From the cell containing the given text, extract its center point as [X, Y] coordinate. 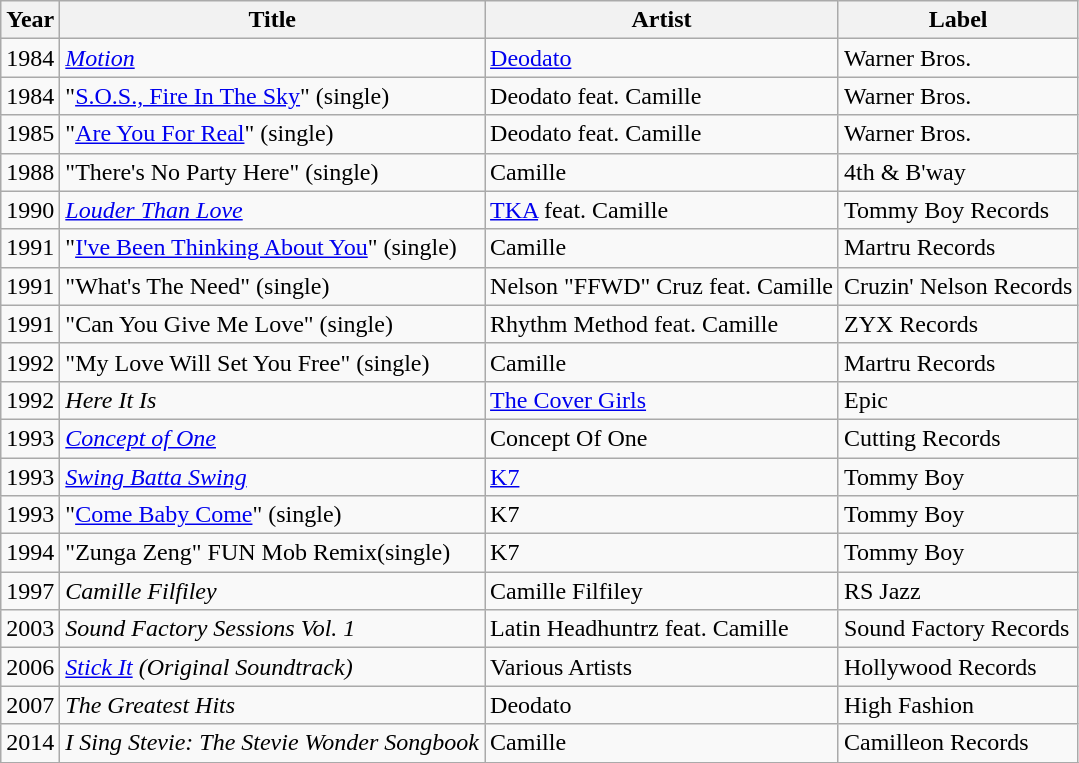
Latin Headhuntrz feat. Camille [662, 629]
I Sing Stevie: The Stevie Wonder Songbook [272, 743]
Tommy Boy Records [958, 210]
2003 [30, 629]
ZYX Records [958, 324]
Cutting Records [958, 438]
4th & B'way [958, 172]
High Fashion [958, 705]
1988 [30, 172]
TKA feat. Camille [662, 210]
The Cover Girls [662, 400]
Label [958, 20]
2006 [30, 667]
2014 [30, 743]
Cruzin' Nelson Records [958, 286]
Swing Batta Swing [272, 477]
1997 [30, 591]
"Zunga Zeng" FUN Mob Remix(single) [272, 553]
"Can You Give Me Love" (single) [272, 324]
"I've Been Thinking About You" (single) [272, 248]
Sound Factory Records [958, 629]
Hollywood Records [958, 667]
Nelson "FFWD" Cruz feat. Camille [662, 286]
Camilleon Records [958, 743]
Various Artists [662, 667]
Stick It (Original Soundtrack) [272, 667]
"What's The Need" (single) [272, 286]
Louder Than Love [272, 210]
RS Jazz [958, 591]
Rhythm Method feat. Camille [662, 324]
Title [272, 20]
Artist [662, 20]
Concept Of One [662, 438]
Here It Is [272, 400]
The Greatest Hits [272, 705]
1994 [30, 553]
Motion [272, 58]
"There's No Party Here" (single) [272, 172]
"Come Baby Come" (single) [272, 515]
Year [30, 20]
1985 [30, 134]
"My Love Will Set You Free" (single) [272, 362]
"S.O.S., Fire In The Sky" (single) [272, 96]
Concept of One [272, 438]
2007 [30, 705]
Sound Factory Sessions Vol. 1 [272, 629]
1990 [30, 210]
Epic [958, 400]
"Are You For Real" (single) [272, 134]
